Extract the [x, y] coordinate from the center of the cell holding the provided text.  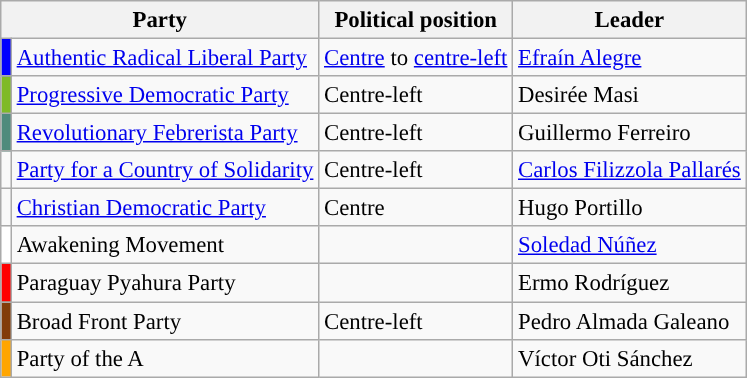
Progressive Democratic Party [164, 95]
Víctor Oti Sánchez [630, 358]
Party for a Country of Solidarity [164, 170]
Centre [416, 208]
Christian Democratic Party [164, 208]
Party of the A [164, 358]
Leader [630, 20]
Ermo Rodríguez [630, 283]
Hugo Portillo [630, 208]
Revolutionary Febrerista Party [164, 133]
Broad Front Party [164, 321]
Authentic Radical Liberal Party [164, 58]
Political position [416, 20]
Centre to centre-left [416, 58]
Awakening Movement [164, 245]
Paraguay Pyahura Party [164, 283]
Carlos Filizzola Pallarés [630, 170]
Soledad Núñez [630, 245]
Guillermo Ferreiro [630, 133]
Efraín Alegre [630, 58]
Desirée Masi [630, 95]
Pedro Almada Galeano [630, 321]
Party [160, 20]
